Identify which cell holds the provided text, then report its (X, Y) central coordinate. 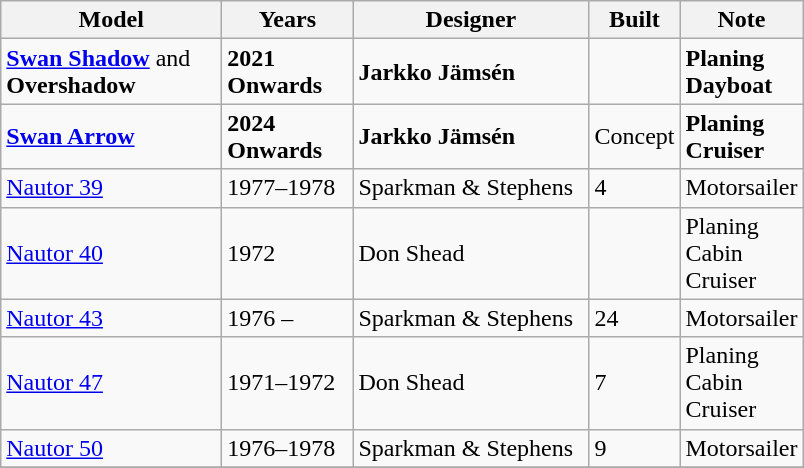
Built (634, 20)
4 (634, 188)
1971–1972 (288, 383)
Note (742, 20)
Model (112, 20)
Planing Dayboat (742, 72)
Swan Arrow (112, 136)
9 (634, 448)
2021 Onwards (288, 72)
Nautor 47 (112, 383)
Nautor 39 (112, 188)
Years (288, 20)
Nautor 43 (112, 318)
1976–1978 (288, 448)
1977–1978 (288, 188)
Nautor 50 (112, 448)
1972 (288, 253)
Swan Shadow and Overshadow (112, 72)
Designer (471, 20)
24 (634, 318)
7 (634, 383)
Concept (634, 136)
2024 Onwards (288, 136)
1976 – (288, 318)
Nautor 40 (112, 253)
Planing Cruiser (742, 136)
